Output the (x, y) coordinate of the center of the cell containing the given text.  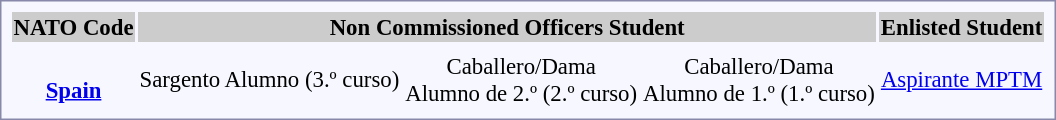
Non Commissioned Officers Student (507, 27)
Spain (74, 76)
Enlisted Student (961, 27)
Caballero/DamaAlumno de 1.º (1.º curso) (760, 80)
Aspirante MPTM (961, 80)
Caballero/DamaAlumno de 2.º (2.º curso) (522, 80)
Sargento Alumno (3.º curso) (270, 80)
NATO Code (74, 27)
